Capture the cell that displays the provided text and extract its [x, y] central coordinate. 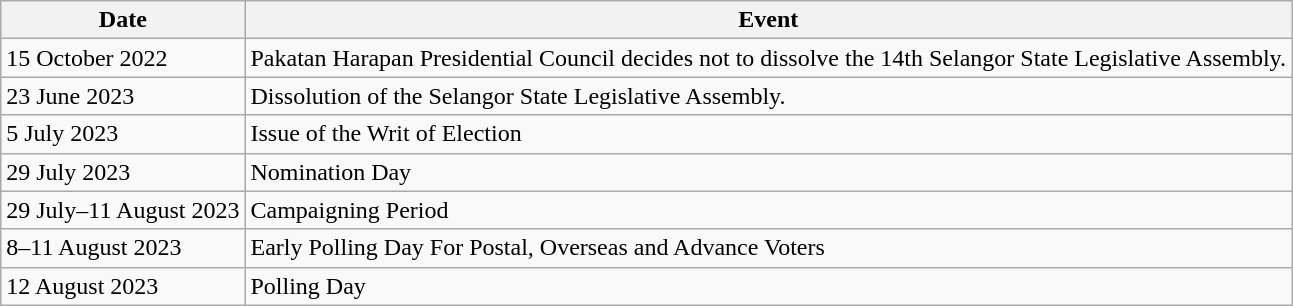
Date [123, 20]
Dissolution of the Selangor State Legislative Assembly. [768, 96]
23 June 2023 [123, 96]
29 July 2023 [123, 172]
12 August 2023 [123, 286]
Campaigning Period [768, 210]
15 October 2022 [123, 58]
Early Polling Day For Postal, Overseas and Advance Voters [768, 248]
Polling Day [768, 286]
Issue of the Writ of Election [768, 134]
29 July–11 August 2023 [123, 210]
5 July 2023 [123, 134]
Event [768, 20]
8–11 August 2023 [123, 248]
Nomination Day [768, 172]
Pakatan Harapan Presidential Council decides not to dissolve the 14th Selangor State Legislative Assembly. [768, 58]
